Locate the cell with the specified text and output its (X, Y) center coordinate. 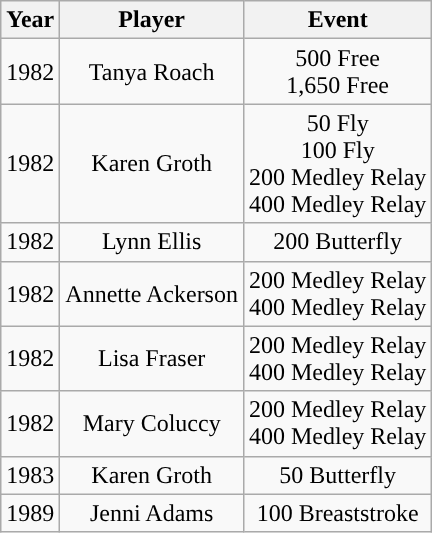
1983 (30, 475)
Lynn Ellis (152, 242)
Jenni Adams (152, 513)
Annette Ackerson (152, 294)
100 Breaststroke (337, 513)
Player (152, 20)
Lisa Fraser (152, 358)
200 Butterfly (337, 242)
Event (337, 20)
Tanya Roach (152, 72)
50 Fly100 Fly200 Medley Relay400 Medley Relay (337, 164)
Mary Coluccy (152, 424)
1989 (30, 513)
Year (30, 20)
500 Free1,650 Free (337, 72)
50 Butterfly (337, 475)
